Output the (x, y) coordinate of the center of the cell containing the given text.  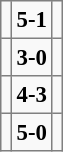
4-3 (32, 95)
5-0 (32, 132)
5-1 (32, 20)
3-0 (32, 57)
